Find where the given text appears and provide that cell's center as (X, Y) coordinate. 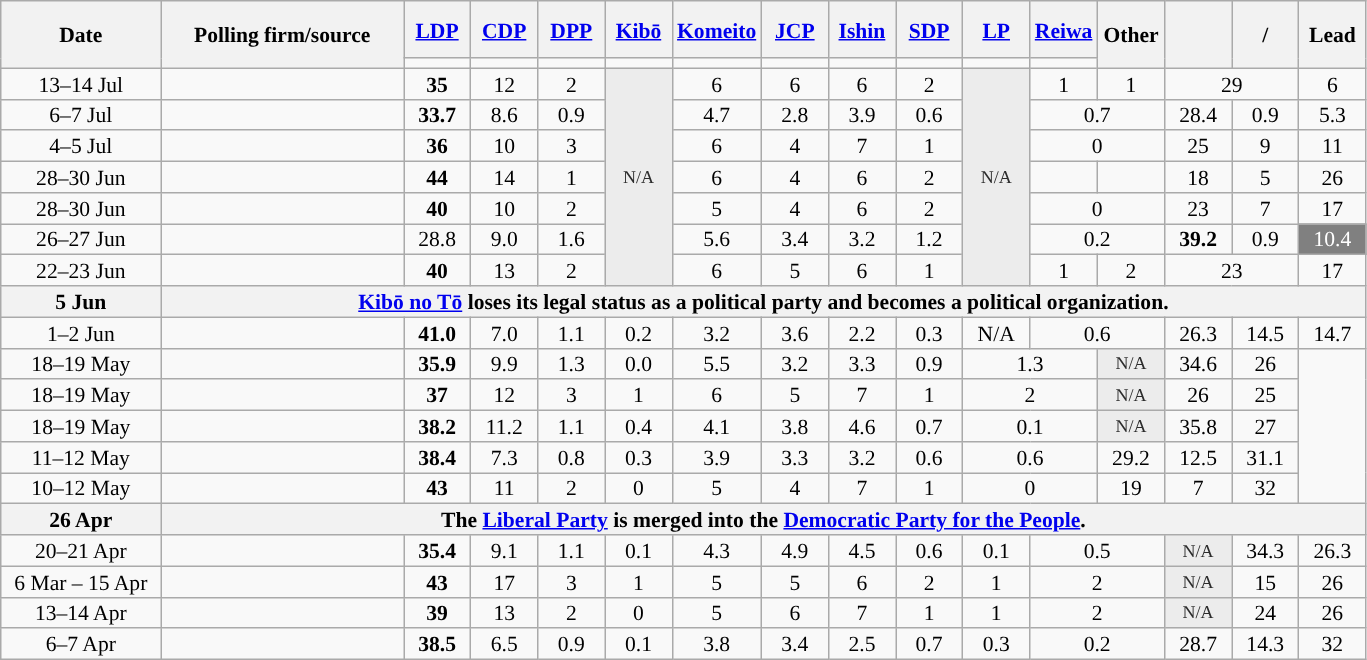
5.6 (716, 240)
9.0 (504, 240)
39 (438, 612)
The Liberal Party is merged into the Democratic Party for the People. (764, 520)
4.5 (862, 550)
0.4 (638, 426)
6.5 (504, 644)
37 (438, 396)
33.7 (438, 114)
Komeito (716, 30)
DPP (572, 30)
Lead (1332, 34)
18 (1198, 178)
SDP (930, 30)
12.5 (1198, 458)
27 (1266, 426)
14 (504, 178)
10–12 May (81, 488)
4.6 (862, 426)
14.5 (1266, 332)
36 (438, 146)
28.8 (438, 240)
6–7 Jul (81, 114)
11–12 May (81, 458)
LP (996, 30)
6–7 Apr (81, 644)
15 (1266, 582)
28.7 (1198, 644)
0.5 (1098, 550)
38.4 (438, 458)
4.9 (794, 550)
JCP (794, 30)
35.9 (438, 364)
38.2 (438, 426)
6 Mar – 15 Apr (81, 582)
1.6 (572, 240)
5 Jun (81, 302)
26–27 Jun (81, 240)
34.3 (1266, 550)
1.2 (930, 240)
0.8 (572, 458)
8.6 (504, 114)
Reiwa (1064, 30)
22–23 Jun (81, 270)
Kibō no Tō loses its legal status as a political party and becomes a political organization. (764, 302)
41.0 (438, 332)
CDP (504, 30)
11.2 (504, 426)
4.1 (716, 426)
10.4 (1332, 240)
2.8 (794, 114)
35 (438, 84)
Polling firm/source (282, 34)
24 (1266, 612)
Ishin (862, 30)
7.3 (504, 458)
29.2 (1130, 458)
35.4 (438, 550)
9 (1266, 146)
2.5 (862, 644)
19 (1130, 488)
1–2 Jun (81, 332)
20–21 Apr (81, 550)
Other (1130, 34)
34.6 (1198, 364)
0.0 (638, 364)
Kibō (638, 30)
3.6 (794, 332)
13–14 Jul (81, 84)
4–5 Jul (81, 146)
9.1 (504, 550)
5.5 (716, 364)
LDP (438, 30)
13–14 Apr (81, 612)
7.0 (504, 332)
4.7 (716, 114)
Date (81, 34)
4.3 (716, 550)
39.2 (1198, 240)
/ (1266, 34)
14.7 (1332, 332)
35.8 (1198, 426)
14.3 (1266, 644)
26 Apr (81, 520)
5.3 (1332, 114)
44 (438, 178)
9.9 (504, 364)
2.2 (862, 332)
29 (1232, 84)
28.4 (1198, 114)
38.5 (438, 644)
31.1 (1266, 458)
